Output the (x, y) coordinate of the center of the cell containing the given text.  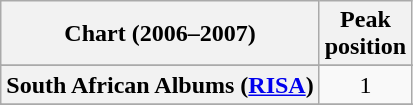
Peakposition (365, 34)
South African Albums (RISA) (160, 85)
1 (365, 85)
Chart (2006–2007) (160, 34)
